Locate the cell with the specified text and output its (X, Y) center coordinate. 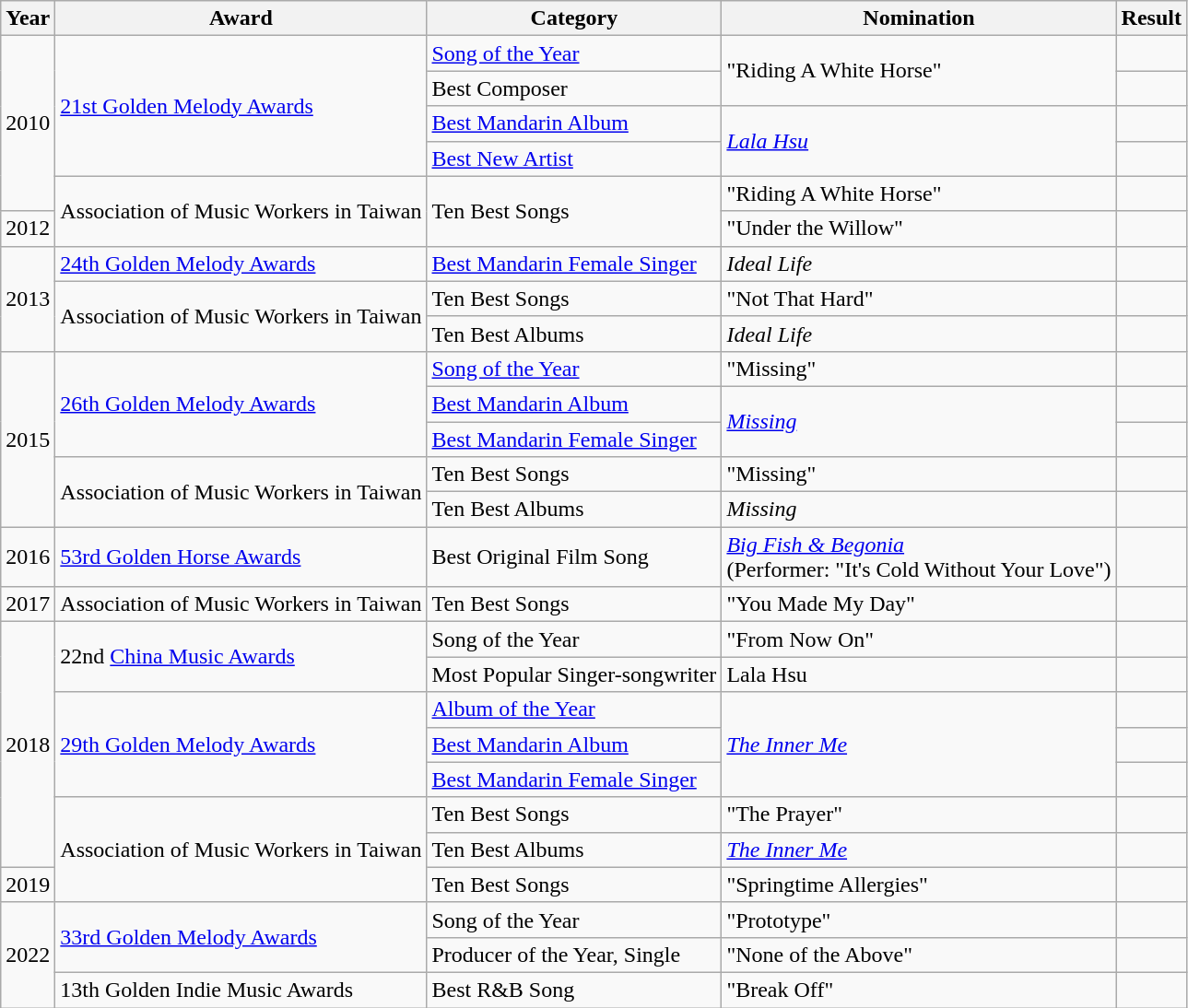
Award (241, 18)
"Not That Hard" (919, 299)
"Prototype" (919, 920)
2019 (28, 885)
2018 (28, 744)
"Break Off" (919, 990)
"Springtime Allergies" (919, 885)
13th Golden Indie Music Awards (241, 990)
24th Golden Melody Awards (241, 264)
2012 (28, 229)
22nd China Music Awards (241, 657)
Result (1151, 18)
Best R&B Song (574, 990)
2015 (28, 439)
2016 (28, 557)
26th Golden Melody Awards (241, 404)
Best New Artist (574, 158)
2010 (28, 123)
Category (574, 18)
2013 (28, 299)
"You Made My Day" (919, 604)
"None of the Above" (919, 955)
2022 (28, 955)
Best Composer (574, 88)
Most Popular Singer-songwriter (574, 674)
"The Prayer" (919, 815)
53rd Golden Horse Awards (241, 557)
21st Golden Melody Awards (241, 106)
Producer of the Year, Single (574, 955)
"From Now On" (919, 639)
29th Golden Melody Awards (241, 744)
Album of the Year (574, 709)
"Under the Willow" (919, 229)
33rd Golden Melody Awards (241, 937)
Big Fish & Begonia(Performer: "It's Cold Without Your Love") (919, 557)
Year (28, 18)
2017 (28, 604)
Nomination (919, 18)
Best Original Film Song (574, 557)
